Determine the (x, y) coordinate at the center of the cell enclosing the given text.  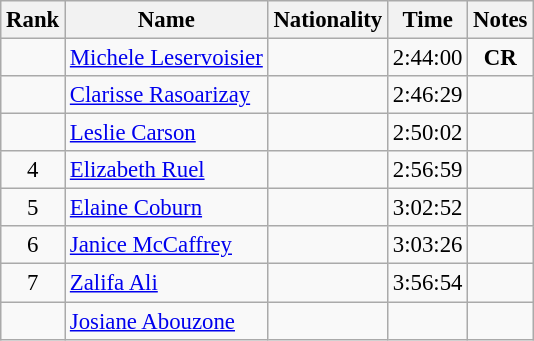
Elaine Coburn (167, 208)
Name (167, 20)
Michele Leservoisier (167, 58)
7 (33, 283)
3:03:26 (428, 245)
Elizabeth Ruel (167, 170)
3:56:54 (428, 283)
Janice McCaffrey (167, 245)
2:44:00 (428, 58)
2:46:29 (428, 95)
3:02:52 (428, 208)
Leslie Carson (167, 133)
CR (500, 58)
4 (33, 170)
Josiane Abouzone (167, 321)
2:56:59 (428, 170)
6 (33, 245)
Clarisse Rasoarizay (167, 95)
Rank (33, 20)
Nationality (328, 20)
2:50:02 (428, 133)
Notes (500, 20)
Zalifa Ali (167, 283)
5 (33, 208)
Time (428, 20)
